Pinpoint the cell where the given text exists, returning its [x, y] midpoint coordinate. 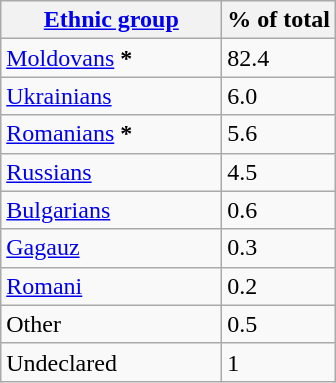
0.3 [279, 248]
Bulgarians [112, 210]
Other [112, 324]
Russians [112, 172]
0.6 [279, 210]
Gagauz [112, 248]
6.0 [279, 96]
Romani [112, 286]
Moldovans * [112, 58]
0.5 [279, 324]
4.5 [279, 172]
% of total [279, 20]
82.4 [279, 58]
5.6 [279, 134]
0.2 [279, 286]
Romanians * [112, 134]
Ethnic group [112, 20]
Undeclared [112, 362]
1 [279, 362]
Ukrainians [112, 96]
